Provide the (X, Y) coordinate of the cell's center where the given text is located.  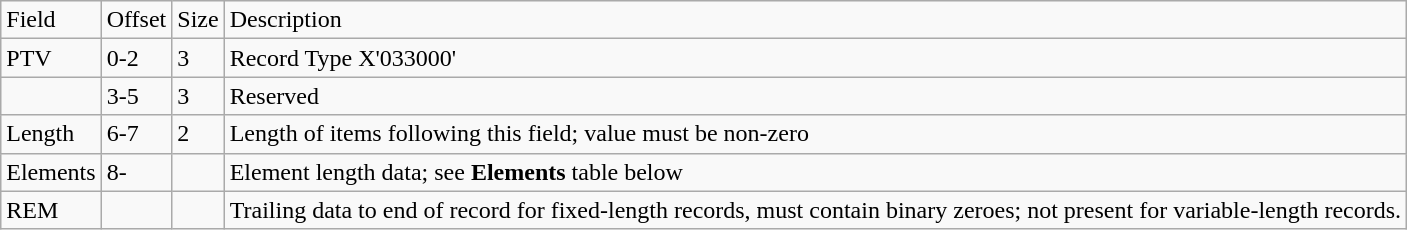
Offset (136, 20)
8- (136, 172)
0-2 (136, 58)
Elements (51, 172)
Trailing data to end of record for fixed-length records, must contain binary zeroes; not present for variable-length records. (815, 210)
REM (51, 210)
Length of items following this field; value must be non-zero (815, 134)
Size (198, 20)
Record Type X'033000' (815, 58)
Description (815, 20)
3-5 (136, 96)
PTV (51, 58)
Field (51, 20)
Element length data; see Elements table below (815, 172)
2 (198, 134)
Length (51, 134)
Reserved (815, 96)
6-7 (136, 134)
